Return (x, y) of the center of cell containing provided text 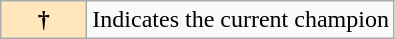
Indicates the current champion (241, 20)
† (44, 20)
